Output the (X, Y) coordinate of the center of the cell containing the given text.  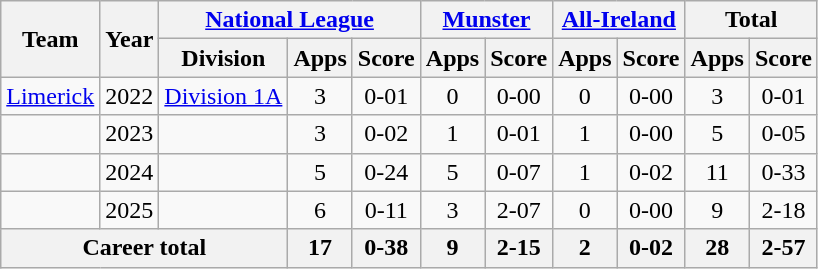
2 (585, 248)
2024 (130, 172)
Munster (486, 20)
11 (717, 172)
0-24 (386, 172)
0-07 (519, 172)
6 (320, 210)
2025 (130, 210)
0-05 (783, 134)
Team (50, 39)
Division (224, 58)
2-15 (519, 248)
2-57 (783, 248)
2023 (130, 134)
2-07 (519, 210)
National League (290, 20)
Total (751, 20)
0-33 (783, 172)
0-38 (386, 248)
Division 1A (224, 96)
Career total (144, 248)
17 (320, 248)
Limerick (50, 96)
28 (717, 248)
2-18 (783, 210)
2022 (130, 96)
All-Ireland (619, 20)
0-11 (386, 210)
Year (130, 39)
